Return the [x, y] coordinate for the center point of the cell that contains the specified text.  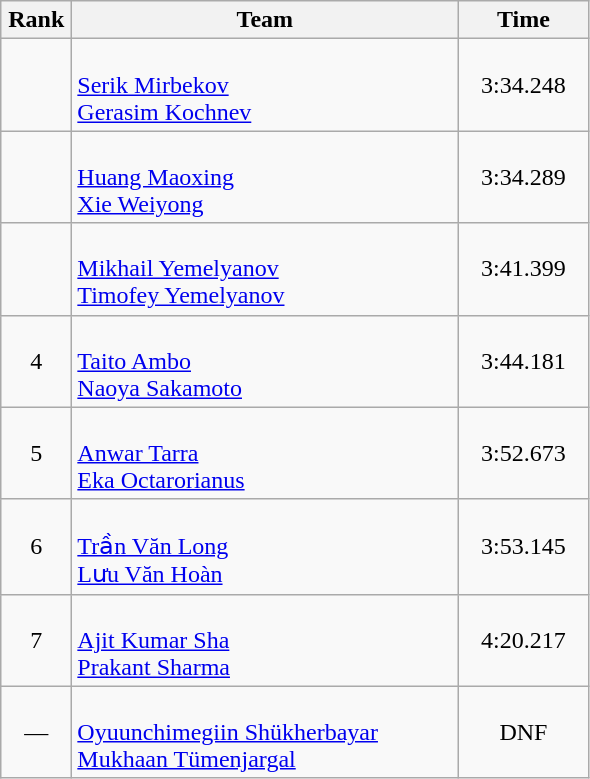
Ajit Kumar ShaPrakant Sharma [265, 640]
Mikhail YemelyanovTimofey Yemelyanov [265, 269]
4 [36, 361]
6 [36, 546]
3:52.673 [524, 453]
Huang MaoxingXie Weiyong [265, 177]
3:41.399 [524, 269]
DNF [524, 732]
Trần Văn LongLưu Văn Hoàn [265, 546]
Anwar TarraEka Octarorianus [265, 453]
3:44.181 [524, 361]
3:34.248 [524, 85]
3:34.289 [524, 177]
Time [524, 20]
— [36, 732]
Team [265, 20]
7 [36, 640]
4:20.217 [524, 640]
5 [36, 453]
Serik MirbekovGerasim Kochnev [265, 85]
Taito AmboNaoya Sakamoto [265, 361]
3:53.145 [524, 546]
Rank [36, 20]
Oyuunchimegiin ShükherbayarMukhaan Tümenjargal [265, 732]
